Search for the cell housing the specified text and yield its (x, y) center coordinate. 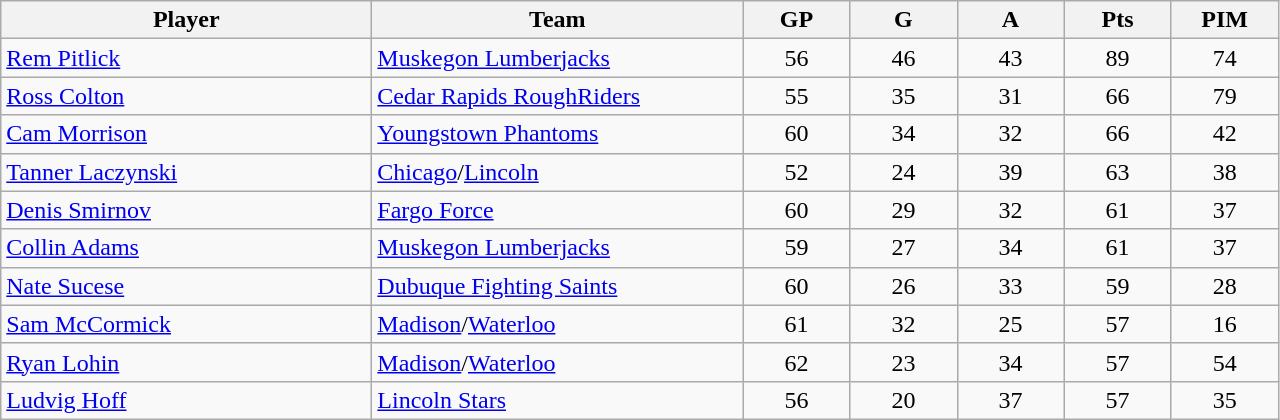
25 (1010, 324)
79 (1224, 96)
Denis Smirnov (186, 210)
GP (796, 20)
31 (1010, 96)
33 (1010, 286)
54 (1224, 362)
28 (1224, 286)
Sam McCormick (186, 324)
43 (1010, 58)
Rem Pitlick (186, 58)
29 (904, 210)
62 (796, 362)
27 (904, 248)
Team (558, 20)
55 (796, 96)
74 (1224, 58)
Youngstown Phantoms (558, 134)
Ryan Lohin (186, 362)
Fargo Force (558, 210)
Chicago/Lincoln (558, 172)
39 (1010, 172)
89 (1118, 58)
Lincoln Stars (558, 400)
Cedar Rapids RoughRiders (558, 96)
Tanner Laczynski (186, 172)
PIM (1224, 20)
46 (904, 58)
Dubuque Fighting Saints (558, 286)
Nate Sucese (186, 286)
16 (1224, 324)
52 (796, 172)
Cam Morrison (186, 134)
G (904, 20)
Ross Colton (186, 96)
26 (904, 286)
A (1010, 20)
Pts (1118, 20)
38 (1224, 172)
23 (904, 362)
63 (1118, 172)
Ludvig Hoff (186, 400)
20 (904, 400)
42 (1224, 134)
Player (186, 20)
24 (904, 172)
Collin Adams (186, 248)
